Return [X, Y] of the center of cell containing provided text 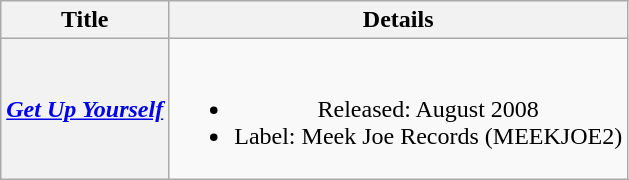
Released: August 2008Label: Meek Joe Records (MEEKJOE2) [398, 109]
Details [398, 20]
Get Up Yourself [85, 109]
Title [85, 20]
